Extract the [x, y] coordinate from the center of the cell holding the provided text.  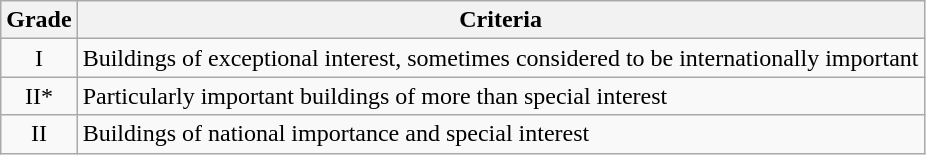
II [39, 134]
Grade [39, 20]
Criteria [500, 20]
I [39, 58]
Buildings of exceptional interest, sometimes considered to be internationally important [500, 58]
II* [39, 96]
Particularly important buildings of more than special interest [500, 96]
Buildings of national importance and special interest [500, 134]
